Return the [x, y] coordinate for the center point of the cell that contains the specified text.  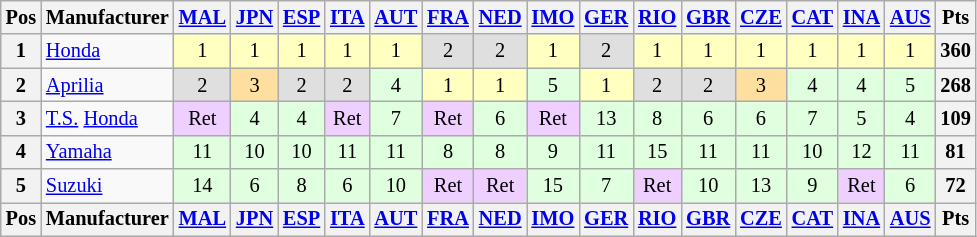
109 [955, 118]
Aprilia [108, 85]
81 [955, 152]
12 [862, 152]
72 [955, 186]
T.S. Honda [108, 118]
Suzuki [108, 186]
Honda [108, 51]
Yamaha [108, 152]
14 [202, 186]
268 [955, 85]
360 [955, 51]
